Detect which cell encompasses the target text, then output its (X, Y) center coordinate. 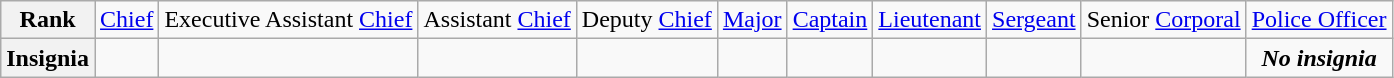
Chief (127, 20)
Senior Corporal (1164, 20)
Captain (830, 20)
Assistant Chief (497, 20)
Executive Assistant Chief (288, 20)
Police Officer (1319, 20)
Insignia (48, 58)
No insignia (1319, 58)
Major (752, 20)
Rank (48, 20)
Sergeant (1034, 20)
Lieutenant (930, 20)
Deputy Chief (646, 20)
